Determine the [X, Y] coordinate at the center of the cell enclosing the given text.  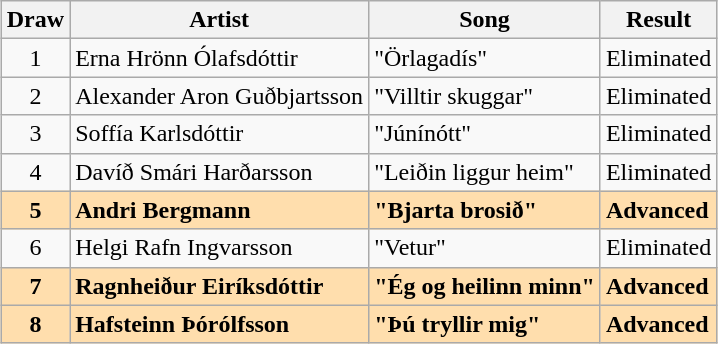
"Bjarta brosið" [485, 210]
"Þú tryllir mig" [485, 324]
"Villtir skuggar" [485, 96]
5 [35, 210]
Artist [220, 20]
"Ég og heilinn minn" [485, 286]
2 [35, 96]
"Örlagadís" [485, 58]
Song [485, 20]
Hafsteinn Þórólfsson [220, 324]
"Júnínótt" [485, 134]
Andri Bergmann [220, 210]
4 [35, 172]
Result [658, 20]
Ragnheiður Eiríksdóttir [220, 286]
1 [35, 58]
Alexander Aron Guðbjartsson [220, 96]
Soffía Karlsdóttir [220, 134]
"Leiðin liggur heim" [485, 172]
7 [35, 286]
3 [35, 134]
6 [35, 248]
Davíð Smári Harðarsson [220, 172]
Draw [35, 20]
Erna Hrönn Ólafsdóttir [220, 58]
"Vetur" [485, 248]
8 [35, 324]
Helgi Rafn Ingvarsson [220, 248]
